Return the [X, Y] coordinate for the center point of the cell that contains the specified text.  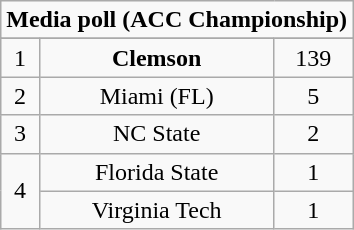
Clemson [156, 58]
139 [313, 58]
Florida State [156, 172]
4 [20, 191]
Miami (FL) [156, 96]
3 [20, 134]
Virginia Tech [156, 210]
Media poll (ACC Championship) [177, 20]
NC State [156, 134]
5 [313, 96]
